Return the (x, y) coordinate for the center point of the cell that contains the specified text.  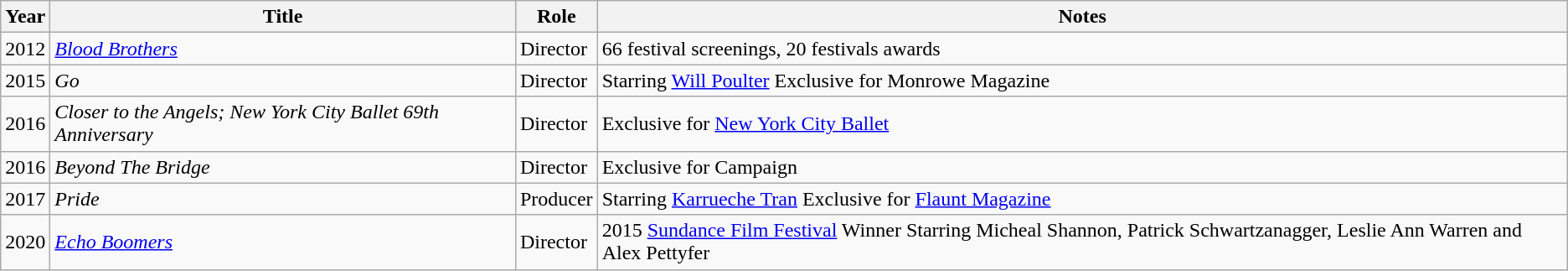
Year (25, 17)
Blood Brothers (283, 49)
Closer to the Angels; New York City Ballet 69th Anniversary (283, 124)
2015 (25, 81)
Starring Will Poulter Exclusive for Monrowe Magazine (1082, 81)
Producer (556, 199)
Title (283, 17)
2020 (25, 242)
2015 Sundance Film Festival Winner Starring Micheal Shannon, Patrick Schwartzanagger, Leslie Ann Warren and Alex Pettyfer (1082, 242)
Role (556, 17)
Notes (1082, 17)
Go (283, 81)
66 festival screenings, 20 festivals awards (1082, 49)
Exclusive for New York City Ballet (1082, 124)
Echo Boomers (283, 242)
2017 (25, 199)
Exclusive for Campaign (1082, 167)
Beyond The Bridge (283, 167)
2012 (25, 49)
Pride (283, 199)
Starring Karrueche Tran Exclusive for Flaunt Magazine (1082, 199)
